Detect which cell encompasses the target text, then output its (x, y) center coordinate. 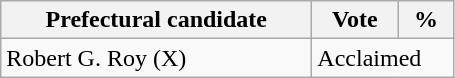
Robert G. Roy (X) (156, 58)
Prefectural candidate (156, 20)
Vote (355, 20)
Acclaimed (383, 58)
% (426, 20)
